Identify which cell holds the provided text, then report its [x, y] central coordinate. 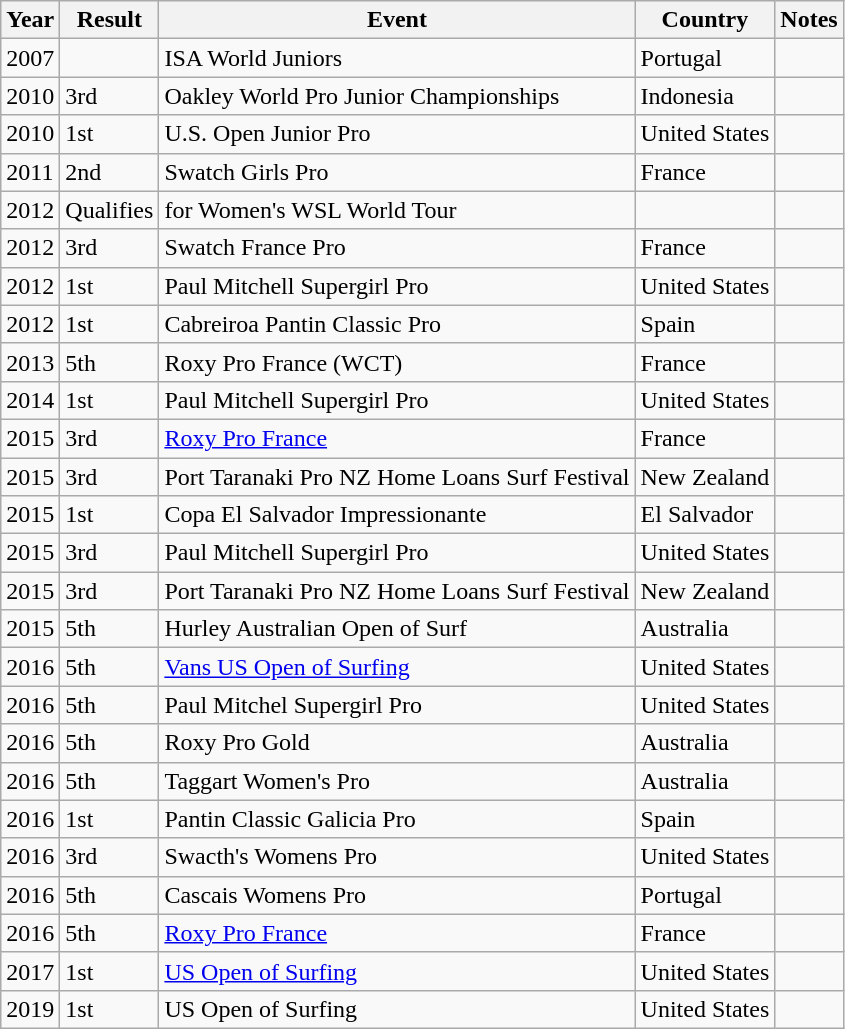
U.S. Open Junior Pro [397, 134]
Oakley World Pro Junior Championships [397, 96]
2007 [30, 58]
Hurley Australian Open of Surf [397, 629]
Cabreiroa Pantin Classic Pro [397, 324]
Notes [809, 20]
Roxy Pro France (WCT) [397, 362]
2011 [30, 172]
Taggart Women's Pro [397, 781]
2017 [30, 971]
for Women's WSL World Tour [397, 210]
Result [110, 20]
Year [30, 20]
Pantin Classic Galicia Pro [397, 819]
Indonesia [705, 96]
Swatch France Pro [397, 248]
2019 [30, 1009]
Roxy Pro Gold [397, 743]
Swacth's Womens Pro [397, 857]
El Salvador [705, 515]
Paul Mitchel Supergirl Pro [397, 705]
Cascais Womens Pro [397, 895]
2013 [30, 362]
ISA World Juniors [397, 58]
2nd [110, 172]
Copa El Salvador Impressionante [397, 515]
Event [397, 20]
Qualifies [110, 210]
Vans US Open of Surfing [397, 667]
2014 [30, 400]
Swatch Girls Pro [397, 172]
Country [705, 20]
